Pinpoint the cell where the given text exists, returning its (X, Y) midpoint coordinate. 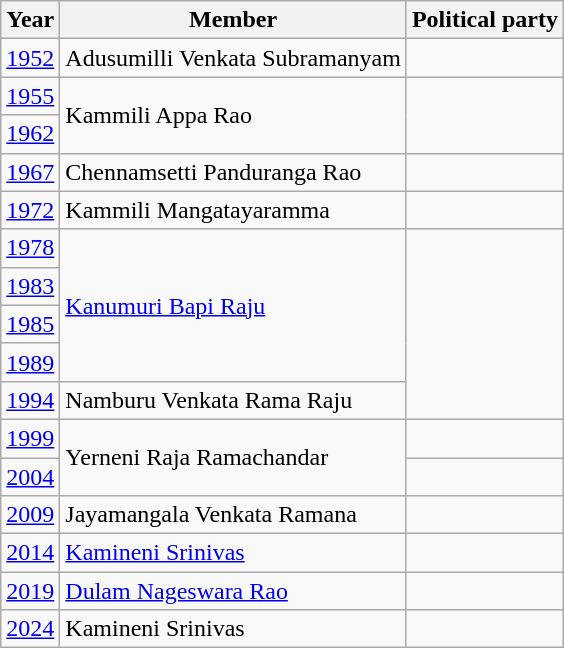
Year (30, 20)
Member (234, 20)
1952 (30, 58)
1999 (30, 438)
Dulam Nageswara Rao (234, 591)
2024 (30, 629)
1955 (30, 96)
1978 (30, 248)
1989 (30, 362)
1967 (30, 172)
1985 (30, 324)
1983 (30, 286)
1994 (30, 400)
Jayamangala Venkata Ramana (234, 515)
2009 (30, 515)
2019 (30, 591)
Kanumuri Bapi Raju (234, 305)
2014 (30, 553)
1962 (30, 134)
1972 (30, 210)
Political party (484, 20)
Adusumilli Venkata Subramanyam (234, 58)
Kammili Mangatayaramma (234, 210)
2004 (30, 477)
Yerneni Raja Ramachandar (234, 457)
Namburu Venkata Rama Raju (234, 400)
Kammili Appa Rao (234, 115)
Chennamsetti Panduranga Rao (234, 172)
